Identify which cell holds the provided text, then report its (x, y) central coordinate. 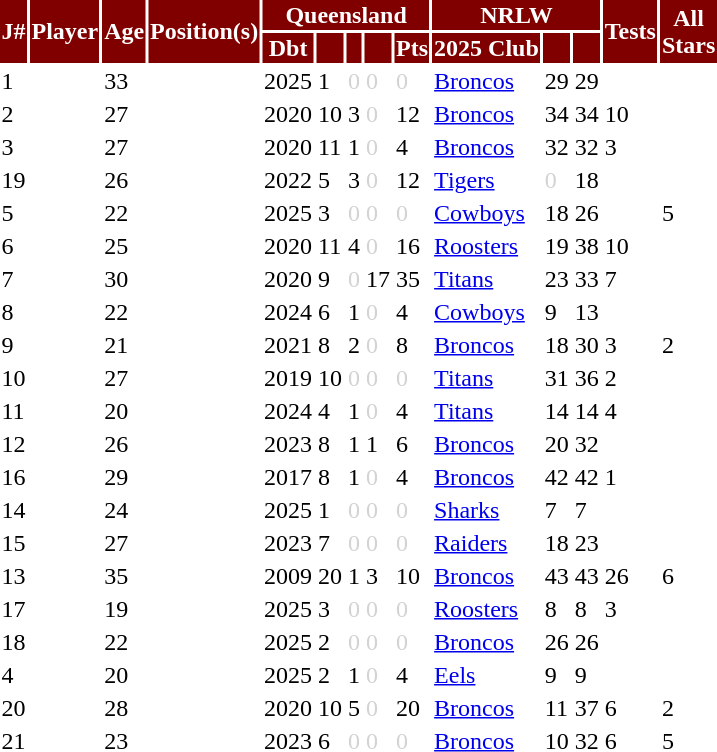
2019 (288, 378)
38 (586, 246)
28 (124, 708)
Raiders (487, 543)
2022 (288, 180)
Player (65, 32)
All Stars (688, 32)
2017 (288, 477)
2009 (288, 576)
J# (14, 32)
21 (124, 345)
36 (586, 378)
24 (124, 510)
Eels (487, 675)
Age (124, 32)
37 (586, 708)
Tests (630, 32)
Tigers (487, 180)
Position(s) (204, 32)
31 (556, 378)
Queensland (346, 15)
25 (124, 246)
2025 Club (487, 48)
Dbt (288, 48)
NRLW (517, 15)
2021 (288, 345)
Sharks (487, 510)
Pts (412, 48)
15 (14, 543)
